Detect which cell encompasses the target text, then output its (x, y) center coordinate. 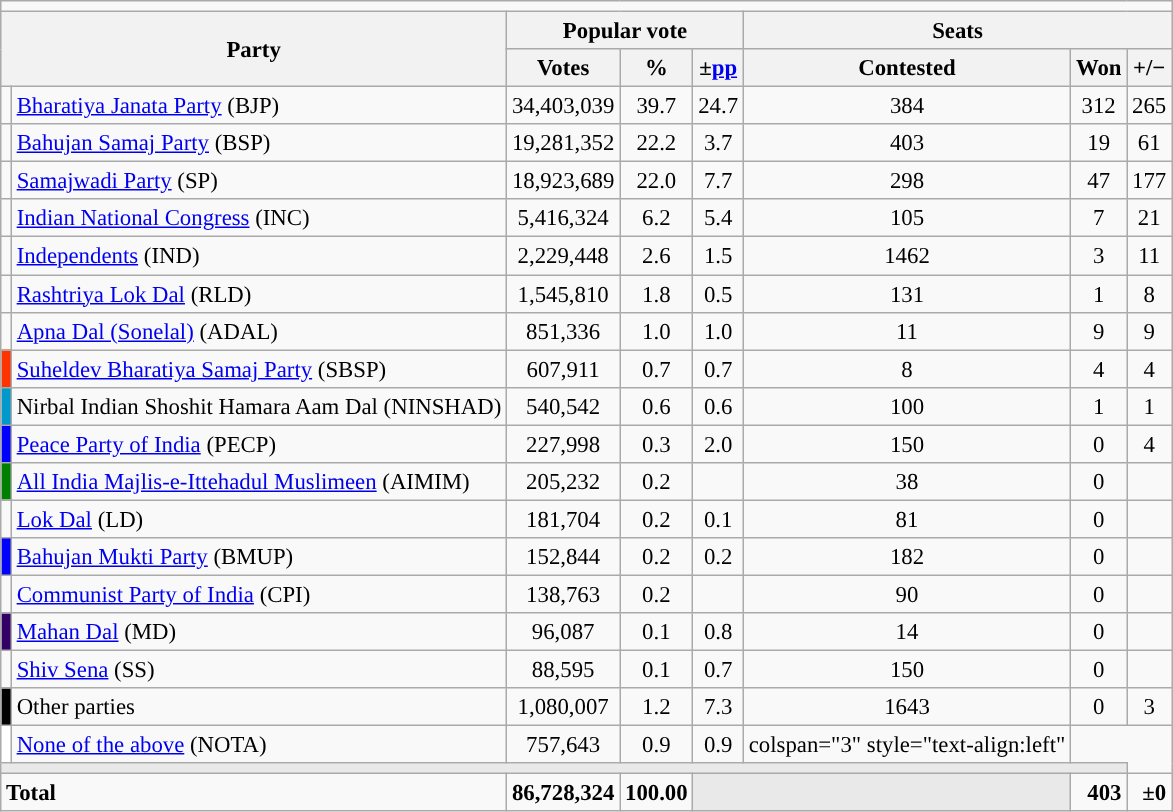
22.2 (656, 143)
% (656, 68)
Mahan Dal (MD) (258, 632)
265 (1150, 106)
24.7 (718, 106)
96,087 (564, 632)
2.0 (718, 444)
61 (1150, 143)
Lok Dal (LD) (258, 519)
1.5 (718, 256)
38 (906, 482)
5.4 (718, 219)
18,923,689 (564, 181)
±pp (718, 68)
Bharatiya Janata Party (BJP) (258, 106)
Party (254, 50)
Won (1099, 68)
Apna Dal (Sonelal) (ADAL) (258, 331)
14 (906, 632)
177 (1150, 181)
±0 (1150, 793)
None of the above (NOTA) (258, 745)
6.2 (656, 219)
81 (906, 519)
105 (906, 219)
All India Majlis-e-Ittehadul Muslimeen (AIMIM) (258, 482)
Independents (IND) (258, 256)
0.8 (718, 632)
Other parties (258, 707)
19,281,352 (564, 143)
0.3 (656, 444)
1.8 (656, 294)
Peace Party of India (PECP) (258, 444)
Bahujan Samaj Party (BSP) (258, 143)
851,336 (564, 331)
Indian National Congress (INC) (258, 219)
90 (906, 594)
3.7 (718, 143)
39.7 (656, 106)
7 (1099, 219)
Samajwadi Party (SP) (258, 181)
2,229,448 (564, 256)
Contested (906, 68)
Total (254, 793)
1.2 (656, 707)
88,595 (564, 670)
Suheldev Bharatiya Samaj Party (SBSP) (258, 369)
227,998 (564, 444)
181,704 (564, 519)
Shiv Sena (SS) (258, 670)
19 (1099, 143)
2.6 (656, 256)
34,403,039 (564, 106)
152,844 (564, 557)
colspan="3" style="text-align:left" (906, 745)
0.5 (718, 294)
86,728,324 (564, 793)
5,416,324 (564, 219)
131 (906, 294)
1643 (906, 707)
298 (906, 181)
7.3 (718, 707)
138,763 (564, 594)
47 (1099, 181)
100.00 (656, 793)
384 (906, 106)
1,545,810 (564, 294)
205,232 (564, 482)
757,643 (564, 745)
182 (906, 557)
607,911 (564, 369)
Nirbal Indian Shoshit Hamara Aam Dal (NINSHAD) (258, 406)
Seats (957, 31)
Popular vote (626, 31)
Bahujan Mukti Party (BMUP) (258, 557)
21 (1150, 219)
+/− (1150, 68)
Communist Party of India (CPI) (258, 594)
1462 (906, 256)
Votes (564, 68)
100 (906, 406)
312 (1099, 106)
22.0 (656, 181)
7.7 (718, 181)
1,080,007 (564, 707)
Rashtriya Lok Dal (RLD) (258, 294)
540,542 (564, 406)
